Extract the [x, y] coordinate from the center of the cell holding the provided text.  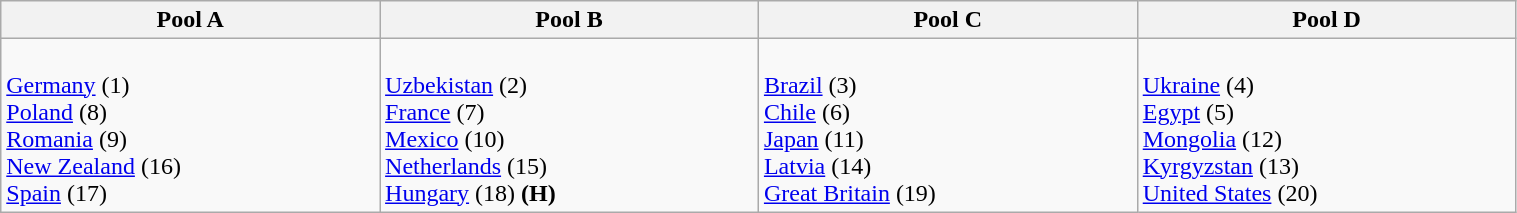
Brazil (3) Chile (6) Japan (11) Latvia (14) Great Britain (19) [948, 126]
Pool B [570, 20]
Germany (1) Poland (8) Romania (9) New Zealand (16) Spain (17) [190, 126]
Pool D [1326, 20]
Pool C [948, 20]
Ukraine (4) Egypt (5) Mongolia (12) Kyrgyzstan (13) United States (20) [1326, 126]
Uzbekistan (2) France (7) Mexico (10) Netherlands (15) Hungary (18) (H) [570, 126]
Pool A [190, 20]
